Find where the given text appears and provide that cell's center as [X, Y] coordinate. 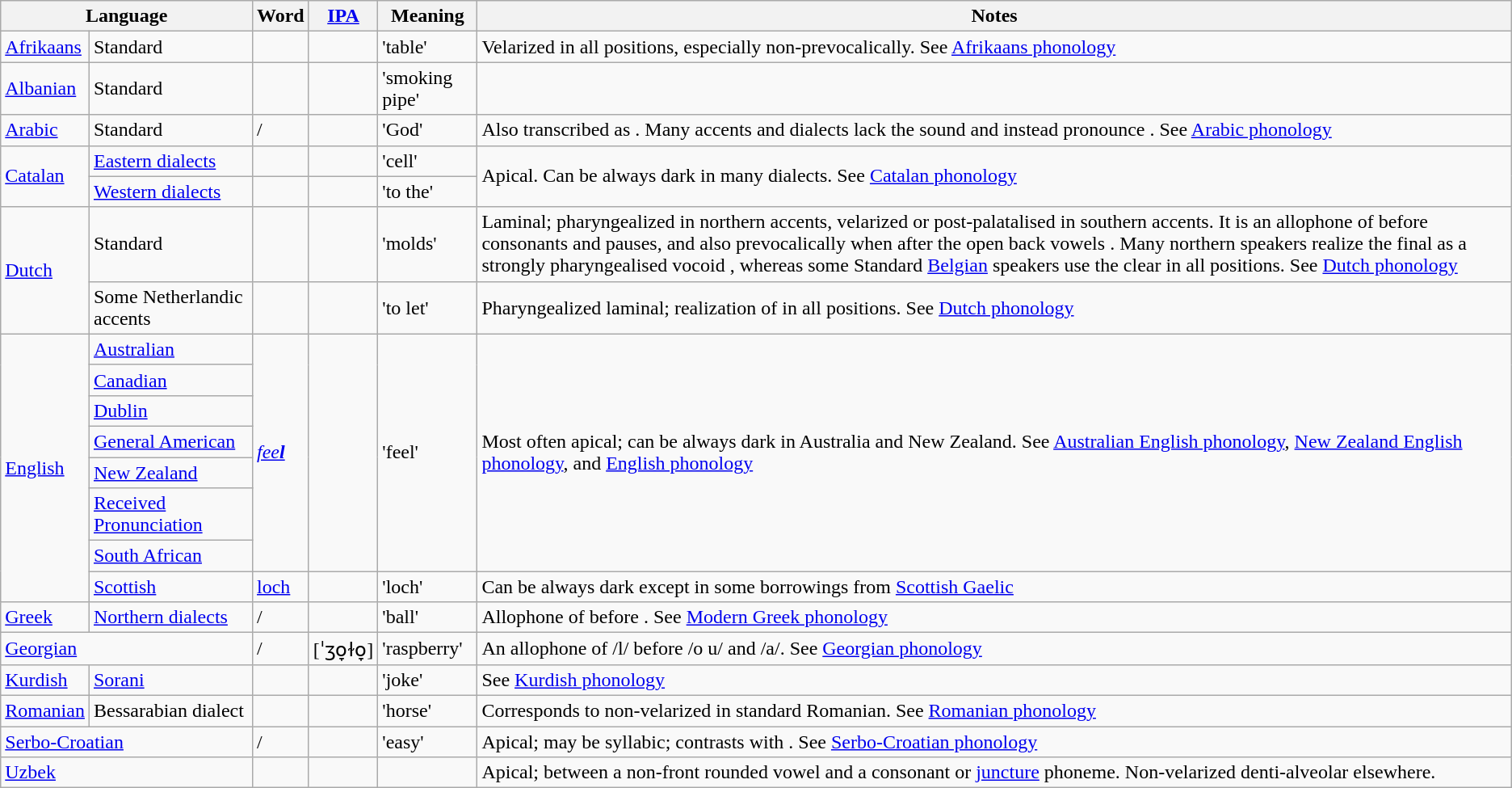
'feel' [428, 453]
Sorani [170, 680]
Apical; between a non-front rounded vowel and a consonant or juncture phoneme. Non-velarized denti-alveolar elsewhere. [994, 773]
Georgian [127, 649]
'molds' [428, 244]
Also transcribed as . Many accents and dialects lack the sound and instead pronounce . See Arabic phonology [994, 130]
An allophone of /l/ before /o u/ and /a/. See Georgian phonology [994, 649]
'table' [428, 47]
Western dialects [170, 192]
'joke' [428, 680]
Corresponds to non-velarized in standard Romanian. See Romanian phonology [994, 710]
Arabic [45, 130]
Allophone of before . See Modern Greek phonology [994, 617]
General American [170, 441]
Can be always dark except in some borrowings from Scottish Gaelic [994, 587]
IPA [343, 16]
Apical. Can be always dark in many dialects. See Catalan phonology [994, 176]
Northern dialects [170, 617]
Greek [45, 617]
South African [170, 556]
Velarized in all positions, especially non-prevocalically. See Afrikaans phonology [994, 47]
Apical; may be syllabic; contrasts with . See Serbo-Croatian phonology [994, 741]
feel [280, 453]
Canadian [170, 380]
Language [127, 16]
'ball' [428, 617]
Eastern dialects [170, 161]
Some Netherlandic accents [170, 307]
Kurdish [45, 680]
Afrikaans [45, 47]
Bessarabian dialect [170, 710]
Received Pronunciation [170, 514]
loch [280, 587]
Word [280, 16]
English [45, 468]
Meaning [428, 16]
'easy' [428, 741]
'God' [428, 130]
'to the' [428, 192]
Catalan [45, 176]
Uzbek [127, 773]
Dublin [170, 411]
'loch' [428, 587]
'horse' [428, 710]
Serbo-Croatian [127, 741]
'cell' [428, 161]
Albanian [45, 89]
'raspberry' [428, 649]
New Zealand [170, 473]
Scottish [170, 587]
'to let' [428, 307]
Notes [994, 16]
See Kurdish phonology [994, 680]
Romanian [45, 710]
Pharyngealized laminal; realization of in all positions. See Dutch phonology [994, 307]
Dutch [45, 270]
'smoking pipe' [428, 89]
[ˈʒo̞ɫo̞] [343, 649]
Australian [170, 349]
